Locate the cell with the specified text and output its (x, y) center coordinate. 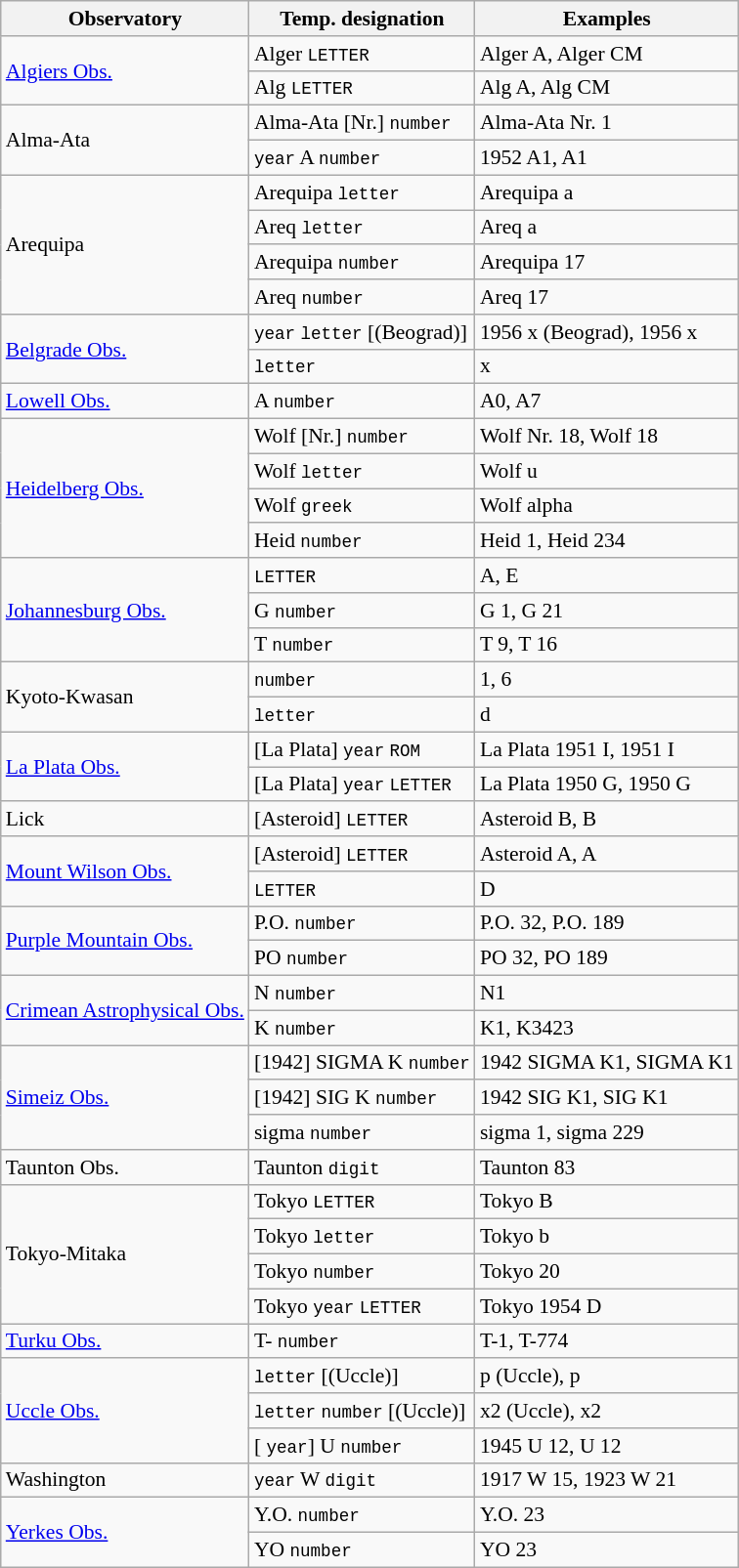
Tokyo-Mitaka (125, 1253)
letter number [(Uccle)] (362, 1411)
Y.O. number (362, 1515)
d (607, 715)
1917 W 15, 1923 W 21 (607, 1480)
Alger LETTER (362, 54)
Alma-Ata (125, 141)
Mount Wilson Obs. (125, 871)
La Plata 1950 G, 1950 G (607, 784)
Examples (607, 19)
Wolf alpha (607, 506)
[ year] U number (362, 1446)
Temp. designation (362, 19)
Alger A, Alger CM (607, 54)
D (607, 889)
[La Plata] year LETTER (362, 784)
p (Uccle), p (607, 1377)
Heidelberg Obs. (125, 488)
Tokyo 20 (607, 1272)
K1, K3423 (607, 1028)
Taunton digit (362, 1167)
Y.O. 23 (607, 1515)
A, E (607, 575)
La Plata Obs. (125, 766)
La Plata 1951 I, 1951 I (607, 749)
Areq 17 (607, 297)
Wolf Nr. 18, Wolf 18 (607, 437)
Taunton Obs. (125, 1167)
Arequipa letter (362, 192)
Uccle Obs. (125, 1411)
P.O. 32, P.O. 189 (607, 923)
[1942] SIG K number (362, 1098)
Alg A, Alg CM (607, 88)
Alma-Ata Nr. 1 (607, 123)
Heid 1, Heid 234 (607, 541)
T number (362, 645)
year letter [(Beograd)] (362, 332)
Yerkes Obs. (125, 1532)
Wolf u (607, 471)
[1942] SIGMA K number (362, 1063)
[La Plata] year ROM (362, 749)
Tokyo year LETTER (362, 1306)
letter [(Uccle)] (362, 1377)
Arequipa a (607, 192)
Arequipa 17 (607, 263)
Johannesburg Obs. (125, 610)
K number (362, 1028)
Taunton 83 (607, 1167)
T-1, T-774 (607, 1341)
PO 32, PO 189 (607, 958)
Purple Mountain Obs. (125, 940)
Turku Obs. (125, 1341)
Belgrade Obs. (125, 350)
sigma number (362, 1132)
1, 6 (607, 680)
Lowell Obs. (125, 402)
A number (362, 402)
Tokyo LETTER (362, 1202)
Areq number (362, 297)
YO number (362, 1550)
Observatory (125, 19)
Crimean Astrophysical Obs. (125, 1010)
1942 SIG K1, SIG K1 (607, 1098)
Algiers Obs. (125, 70)
Tokyo letter (362, 1237)
Tokyo number (362, 1272)
Wolf [Nr.] number (362, 437)
Tokyo B (607, 1202)
Arequipa (125, 244)
Areq letter (362, 228)
Arequipa number (362, 263)
Areq a (607, 228)
Wolf greek (362, 506)
Wolf letter (362, 471)
N1 (607, 994)
1942 SIGMA K1, SIGMA K1 (607, 1063)
sigma 1, sigma 229 (607, 1132)
1945 U 12, U 12 (607, 1446)
N number (362, 994)
x2 (Uccle), x2 (607, 1411)
P.O. number (362, 923)
x (607, 366)
PO number (362, 958)
Asteroid B, B (607, 820)
Kyoto-Kwasan (125, 698)
year A number (362, 158)
A0, A7 (607, 402)
Asteroid A, A (607, 854)
Washington (125, 1480)
YO 23 (607, 1550)
T 9, T 16 (607, 645)
Tokyo b (607, 1237)
1952 A1, A1 (607, 158)
G 1, G 21 (607, 611)
year W digit (362, 1480)
G number (362, 611)
Tokyo 1954 D (607, 1306)
Lick (125, 820)
1956 x (Beograd), 1956 x (607, 332)
Simeiz Obs. (125, 1098)
number (362, 680)
Alg LETTER (362, 88)
T- number (362, 1341)
Alma-Ata [Nr.] number (362, 123)
Heid number (362, 541)
